From the cell containing the given text, extract its center point as [X, Y] coordinate. 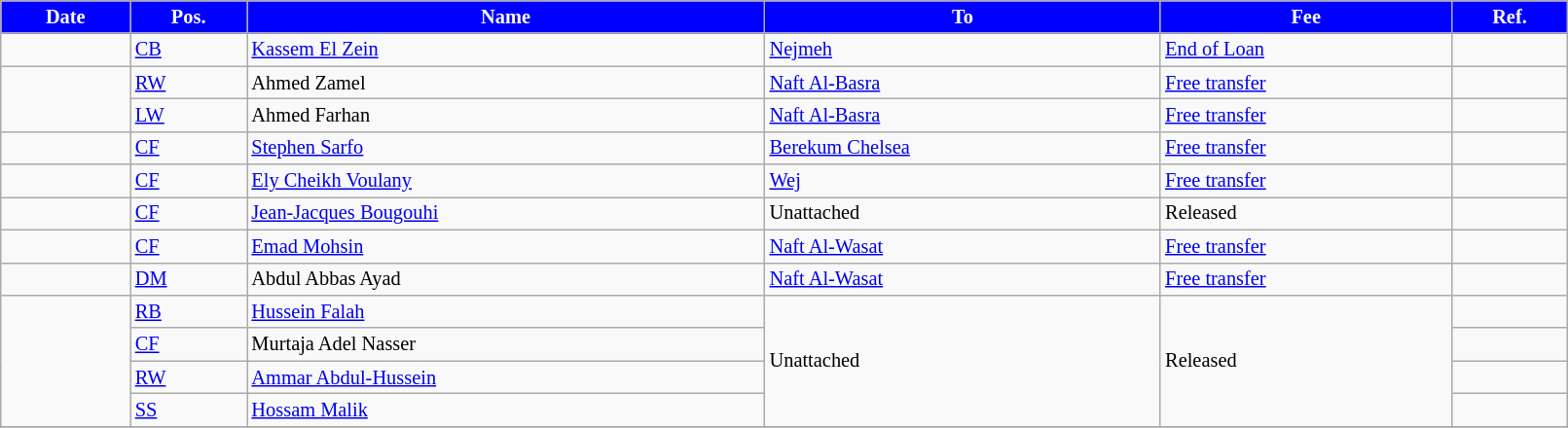
Ahmed Farhan [506, 115]
RB [189, 311]
Ammar Abdul-Hussein [506, 377]
Date [66, 17]
Jean-Jacques Bougouhi [506, 213]
Emad Mohsin [506, 246]
SS [189, 410]
To [964, 17]
Stephen Sarfo [506, 148]
Ahmed Zamel [506, 83]
Kassem El Zein [506, 50]
Name [506, 17]
Pos. [189, 17]
Wej [964, 181]
Fee [1306, 17]
Hussein Falah [506, 311]
Berekum Chelsea [964, 148]
Abdul Abbas Ayad [506, 279]
CB [189, 50]
Ely Cheikh Voulany [506, 181]
End of Loan [1306, 50]
Hossam Malik [506, 410]
Ref. [1510, 17]
LW [189, 115]
Nejmeh [964, 50]
DM [189, 279]
Murtaja Adel Nasser [506, 344]
